From the cell containing the given text, extract its center point as [x, y] coordinate. 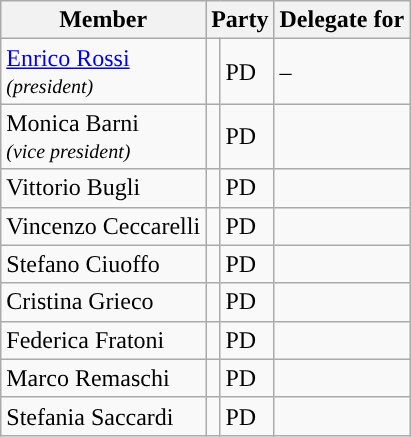
Stefano Ciuoffo [104, 264]
Stefania Saccardi [104, 416]
Vittorio Bugli [104, 188]
Monica Barni(vice president) [104, 136]
Marco Remaschi [104, 378]
– [342, 72]
Party [240, 20]
Vincenzo Ceccarelli [104, 226]
Federica Fratoni [104, 340]
Delegate for [342, 20]
Member [104, 20]
Enrico Rossi(president) [104, 72]
Cristina Grieco [104, 302]
